Search for the cell housing the specified text and yield its (x, y) center coordinate. 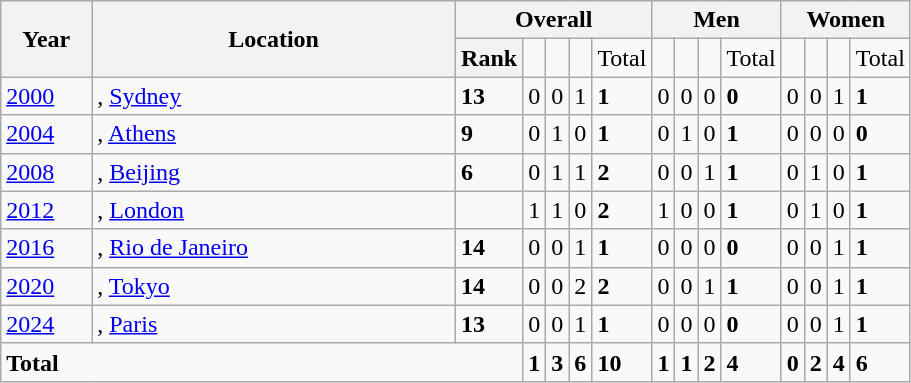
, Beijing (274, 172)
2000 (46, 96)
Rank (490, 58)
, Sydney (274, 96)
, London (274, 210)
2020 (46, 286)
2004 (46, 134)
, Athens (274, 134)
Men (716, 20)
2012 (46, 210)
2016 (46, 248)
10 (622, 362)
Women (846, 20)
9 (490, 134)
Overall (554, 20)
, Tokyo (274, 286)
, Rio de Janeiro (274, 248)
2008 (46, 172)
2024 (46, 324)
3 (558, 362)
Year (46, 39)
Location (274, 39)
, Paris (274, 324)
